Locate the cell with the specified text and output its (x, y) center coordinate. 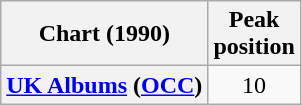
Peakposition (254, 34)
UK Albums (OCC) (104, 85)
Chart (1990) (104, 34)
10 (254, 85)
